From the cell containing the given text, extract its center point as (x, y) coordinate. 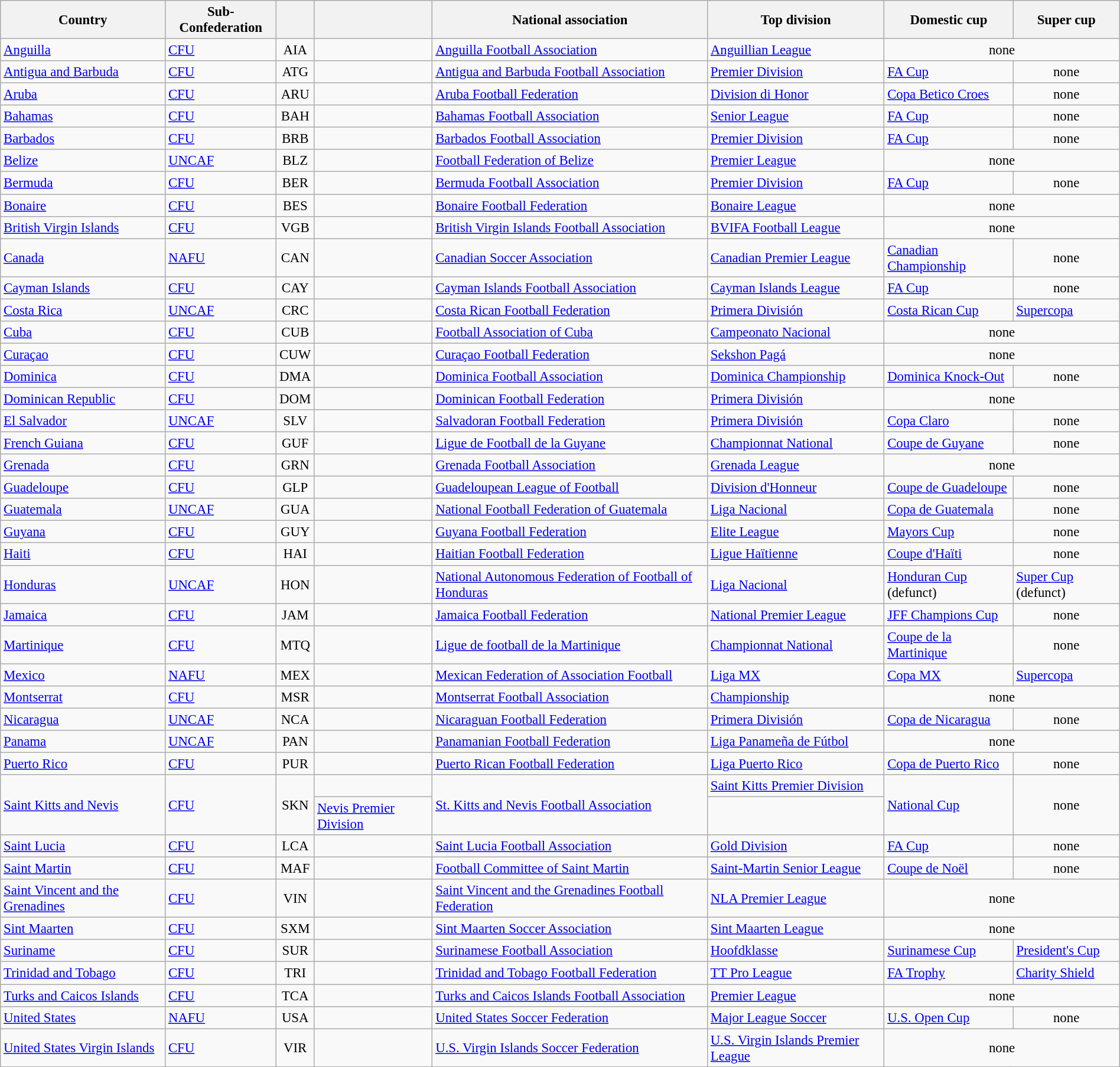
U.S. Open Cup (949, 1017)
Football Committee of Saint Martin (570, 869)
Football Federation of Belize (570, 161)
SKN (295, 805)
CAN (295, 257)
Honduran Cup (defunct) (949, 585)
Bermuda (83, 183)
Elite League (796, 532)
ATG (295, 72)
Guyana (83, 532)
BVIFA Football League (796, 227)
Cuba (83, 332)
USA (295, 1017)
VIN (295, 899)
VIR (295, 1048)
GUY (295, 532)
Saint Vincent and the Grenadines Football Federation (570, 899)
Liga Puerto Rico (796, 763)
Super Cup (defunct) (1066, 585)
Mexican Federation of Association Football (570, 675)
Mayors Cup (949, 532)
Mexico (83, 675)
Bonaire Football Federation (570, 205)
MEX (295, 675)
AIA (295, 50)
Copa Betico Croes (949, 94)
Saint Kitts Premier Division (796, 786)
Cayman Islands Football Association (570, 288)
Nicaraguan Football Federation (570, 719)
ARU (295, 94)
Ligue Haïtienne (796, 554)
CUB (295, 332)
Liga Panameña de Fútbol (796, 742)
Panamanian Football Federation (570, 742)
CAY (295, 288)
PAN (295, 742)
BLZ (295, 161)
Antigua and Barbuda (83, 72)
Guyana Football Federation (570, 532)
Trinidad and Tobago Football Federation (570, 973)
Super cup (1066, 20)
Saint Lucia Football Association (570, 846)
Sint Maarten (83, 929)
Anguillian League (796, 50)
El Salvador (83, 421)
Barbados (83, 139)
Barbados Football Association (570, 139)
Copa de Puerto Rico (949, 763)
Hoofdklasse (796, 951)
Bahamas Football Association (570, 116)
Bonaire (83, 205)
Antigua and Barbuda Football Association (570, 72)
Cayman Islands (83, 288)
Panama (83, 742)
Canadian Soccer Association (570, 257)
Sekshon Pagá (796, 354)
Saint Martin (83, 869)
JAM (295, 615)
NCA (295, 719)
Sub-Confederation (221, 20)
Trinidad and Tobago (83, 973)
Canadian Premier League (796, 257)
Football Association of Cuba (570, 332)
Haitian Football Federation (570, 554)
Montserrat (83, 697)
Salvadoran Football Federation (570, 421)
Division d'Honneur (796, 488)
NLA Premier League (796, 899)
Bonaire League (796, 205)
Senior League (796, 116)
DMA (295, 377)
Grenada (83, 465)
CUW (295, 354)
National association (570, 20)
U.S. Virgin Islands Soccer Federation (570, 1048)
Puerto Rican Football Federation (570, 763)
Copa de Guatemala (949, 510)
TRI (295, 973)
PUR (295, 763)
Saint Kitts and Nevis (83, 805)
Anguilla (83, 50)
JFF Champions Cup (949, 615)
Dominica Championship (796, 377)
TCA (295, 996)
Costa Rican Cup (949, 310)
Domestic cup (949, 20)
Major League Soccer (796, 1017)
Curaçao Football Federation (570, 354)
LCA (295, 846)
FA Trophy (949, 973)
Grenada Football Association (570, 465)
TT Pro League (796, 973)
Suriname (83, 951)
Surinamese Football Association (570, 951)
Belize (83, 161)
Puerto Rico (83, 763)
Championship (796, 697)
Dominican Republic (83, 399)
Turks and Caicos Islands Football Association (570, 996)
President's Cup (1066, 951)
Coupe de la Martinique (949, 645)
Bahamas (83, 116)
Montserrat Football Association (570, 697)
United States Soccer Federation (570, 1017)
MSR (295, 697)
CRC (295, 310)
U.S. Virgin Islands Premier League (796, 1048)
Ligue de football de la Martinique (570, 645)
Nicaragua (83, 719)
French Guiana (83, 443)
Guadeloupe (83, 488)
United States (83, 1017)
National Football Federation of Guatemala (570, 510)
DOM (295, 399)
Gold Division (796, 846)
Surinamese Cup (949, 951)
Dominica Football Association (570, 377)
MAF (295, 869)
MTQ (295, 645)
Guadeloupean League of Football (570, 488)
Turks and Caicos Islands (83, 996)
BRB (295, 139)
Division di Honor (796, 94)
Martinique (83, 645)
VGB (295, 227)
Copa MX (949, 675)
SLV (295, 421)
British Virgin Islands (83, 227)
National Premier League (796, 615)
Coupe de Guyane (949, 443)
Grenada League (796, 465)
Dominica Knock-Out (949, 377)
HON (295, 585)
HAI (295, 554)
British Virgin Islands Football Association (570, 227)
GUF (295, 443)
Costa Rica (83, 310)
Honduras (83, 585)
GRN (295, 465)
National Autonomous Federation of Football of Honduras (570, 585)
BES (295, 205)
Coupe d'Haïti (949, 554)
GLP (295, 488)
Canadian Championship (949, 257)
Cayman Islands League (796, 288)
Sint Maarten League (796, 929)
Top division (796, 20)
Jamaica Football Federation (570, 615)
SUR (295, 951)
Country (83, 20)
BAH (295, 116)
Anguilla Football Association (570, 50)
Aruba (83, 94)
Curaçao (83, 354)
Dominican Football Federation (570, 399)
Copa Claro (949, 421)
Copa de Nicaragua (949, 719)
SXM (295, 929)
National Cup (949, 805)
Saint-Martin Senior League (796, 869)
Nevis Premier Division (373, 816)
Dominica (83, 377)
Sint Maarten Soccer Association (570, 929)
Bermuda Football Association (570, 183)
Guatemala (83, 510)
United States Virgin Islands (83, 1048)
Canada (83, 257)
Haiti (83, 554)
GUA (295, 510)
Aruba Football Federation (570, 94)
BER (295, 183)
Saint Vincent and the Grenadines (83, 899)
Campeonato Nacional (796, 332)
St. Kitts and Nevis Football Association (570, 805)
Ligue de Football de la Guyane (570, 443)
Charity Shield (1066, 973)
Jamaica (83, 615)
Coupe de Noël (949, 869)
Coupe de Guadeloupe (949, 488)
Liga MX (796, 675)
Costa Rican Football Federation (570, 310)
Saint Lucia (83, 846)
